Extract the (x, y) coordinate from the center of the cell holding the provided text.  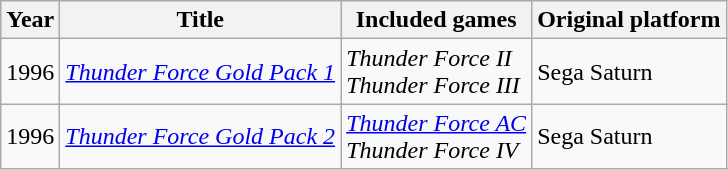
Title (200, 20)
Thunder Force ACThunder Force IV (436, 136)
Thunder Force Gold Pack 1 (200, 72)
Thunder Force IIThunder Force III (436, 72)
Original platform (629, 20)
Included games (436, 20)
Year (30, 20)
Thunder Force Gold Pack 2 (200, 136)
